Search for the cell housing the specified text and yield its (x, y) center coordinate. 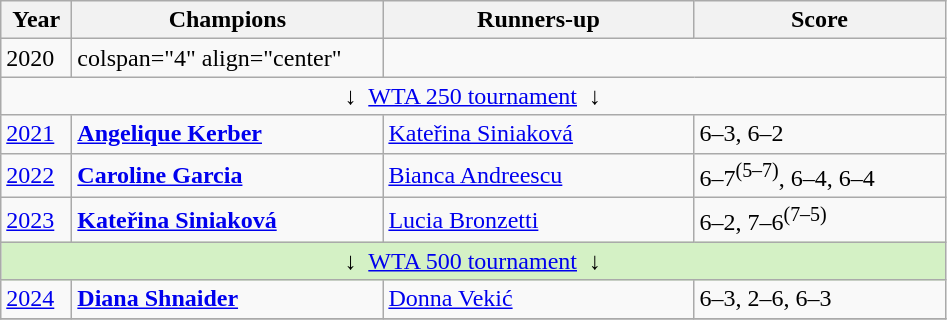
Champions (228, 20)
Diana Shnaider (228, 299)
6–2, 7–6(7–5) (820, 220)
2024 (36, 299)
Caroline Garcia (228, 176)
↓ WTA 250 tournament ↓ (473, 96)
6–3, 6–2 (820, 134)
2022 (36, 176)
Lucia Bronzetti (538, 220)
Year (36, 20)
↓ WTA 500 tournament ↓ (473, 261)
Runners-up (538, 20)
Angelique Kerber (228, 134)
colspan="4" align="center" (228, 58)
2023 (36, 220)
Score (820, 20)
Bianca Andreescu (538, 176)
2021 (36, 134)
6–7(5–7), 6–4, 6–4 (820, 176)
6–3, 2–6, 6–3 (820, 299)
Donna Vekić (538, 299)
2020 (36, 58)
